Search for the cell housing the specified text and yield its [X, Y] center coordinate. 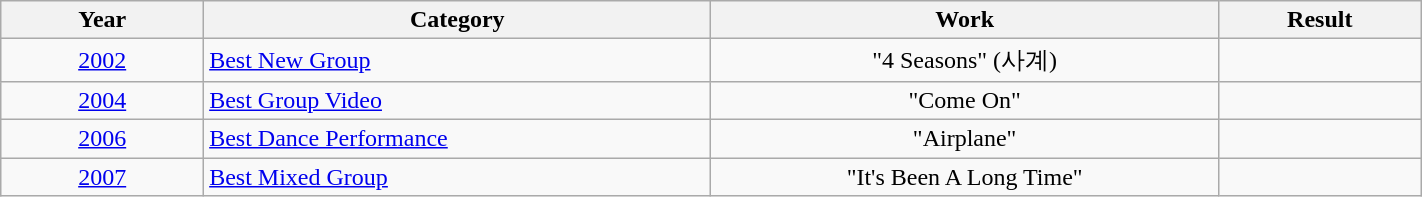
2006 [102, 138]
2002 [102, 60]
2004 [102, 100]
Best New Group [458, 60]
Result [1320, 20]
2007 [102, 177]
Best Dance Performance [458, 138]
Best Group Video [458, 100]
"Airplane" [964, 138]
"4 Seasons" (사계) [964, 60]
Year [102, 20]
Category [458, 20]
Work [964, 20]
"It's Been A Long Time" [964, 177]
Best Mixed Group [458, 177]
"Come On" [964, 100]
